Capture the cell that displays the provided text and extract its [x, y] central coordinate. 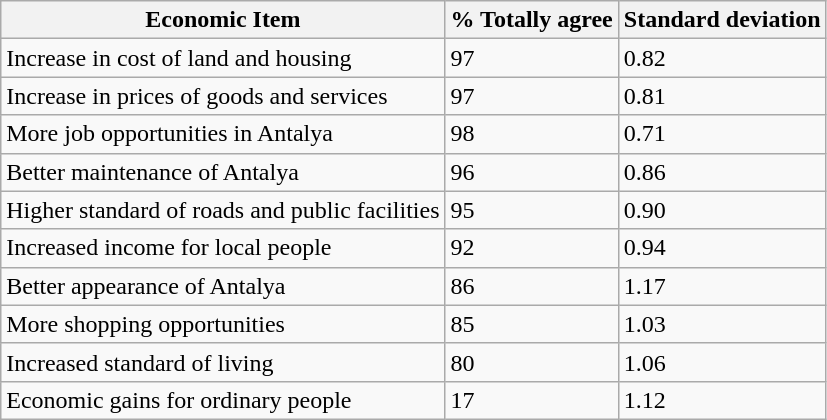
Better maintenance of Antalya [223, 172]
0.90 [722, 210]
0.86 [722, 172]
86 [532, 286]
0.94 [722, 248]
% Totally agree [532, 20]
1.06 [722, 362]
Economic gains for ordinary people [223, 400]
1.17 [722, 286]
85 [532, 324]
Better appearance of Antalya [223, 286]
17 [532, 400]
More job opportunities in Antalya [223, 134]
Economic Item [223, 20]
96 [532, 172]
Higher standard of roads and public facilities [223, 210]
Increase in prices of goods and services [223, 96]
1.03 [722, 324]
80 [532, 362]
0.82 [722, 58]
0.81 [722, 96]
1.12 [722, 400]
Standard deviation [722, 20]
More shopping opportunities [223, 324]
92 [532, 248]
Increased income for local people [223, 248]
0.71 [722, 134]
95 [532, 210]
Increase in cost of land and housing [223, 58]
Increased standard of living [223, 362]
98 [532, 134]
